Capture the cell that displays the provided text and extract its [x, y] central coordinate. 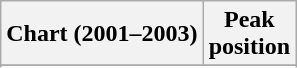
Peakposition [249, 34]
Chart (2001–2003) [102, 34]
